Locate the cell with the specified text and output its (X, Y) center coordinate. 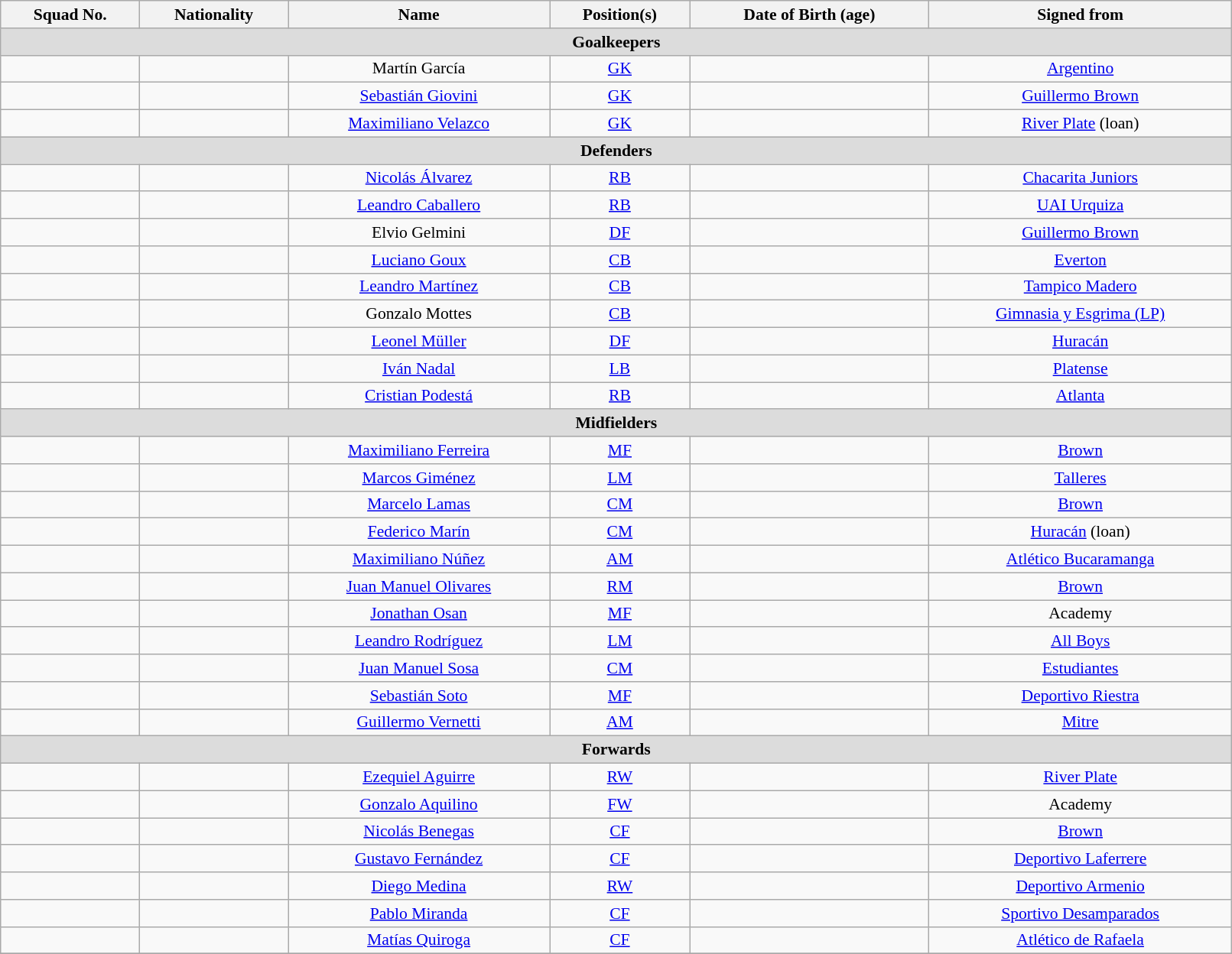
Cristian Podestá (419, 396)
All Boys (1080, 641)
Goalkeepers (616, 42)
Leonel Müller (419, 342)
Matías Quiroga (419, 940)
River Plate (loan) (1080, 124)
Huracán (1080, 342)
Ezequiel Aguirre (419, 777)
UAI Urquiza (1080, 206)
Federico Marín (419, 532)
Date of Birth (age) (809, 15)
Estudiantes (1080, 668)
Name (419, 15)
Tampico Madero (1080, 287)
Martín García (419, 69)
Leandro Rodríguez (419, 641)
FW (620, 804)
Deportivo Laferrere (1080, 859)
RM (620, 586)
Forwards (616, 750)
Huracán (loan) (1080, 532)
Maximiliano Ferreira (419, 450)
Gimnasia y Esgrima (LP) (1080, 314)
Sebastián Soto (419, 696)
Juan Manuel Sosa (419, 668)
Talleres (1080, 478)
Everton (1080, 260)
Leandro Martínez (419, 287)
Diego Medina (419, 886)
Midfielders (616, 423)
LB (620, 368)
Luciano Goux (419, 260)
Nicolás Benegas (419, 832)
Gonzalo Mottes (419, 314)
Mitre (1080, 722)
Maximiliano Velazco (419, 124)
Signed from (1080, 15)
Atlanta (1080, 396)
Argentino (1080, 69)
Pablo Miranda (419, 913)
River Plate (1080, 777)
Gonzalo Aquilino (419, 804)
Atlético Bucaramanga (1080, 560)
Squad No. (70, 15)
Nicolás Álvarez (419, 178)
Iván Nadal (419, 368)
Sportivo Desamparados (1080, 913)
Marcelo Lamas (419, 505)
Chacarita Juniors (1080, 178)
Atlético de Rafaela (1080, 940)
Deportivo Riestra (1080, 696)
Leandro Caballero (419, 206)
Deportivo Armenio (1080, 886)
Jonathan Osan (419, 614)
Position(s) (620, 15)
Nationality (214, 15)
Elvio Gelmini (419, 232)
Juan Manuel Olivares (419, 586)
Platense (1080, 368)
Maximiliano Núñez (419, 560)
Defenders (616, 151)
Marcos Giménez (419, 478)
Guillermo Vernetti (419, 722)
Sebastián Giovini (419, 96)
Gustavo Fernández (419, 859)
